Return [X, Y] of the center of cell containing provided text 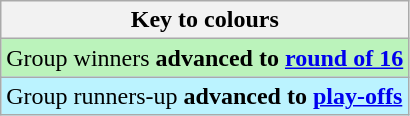
Group winners advanced to round of 16 [205, 58]
Key to colours [205, 20]
Group runners-up advanced to play-offs [205, 96]
